Find where the given text appears and provide that cell's center as [X, Y] coordinate. 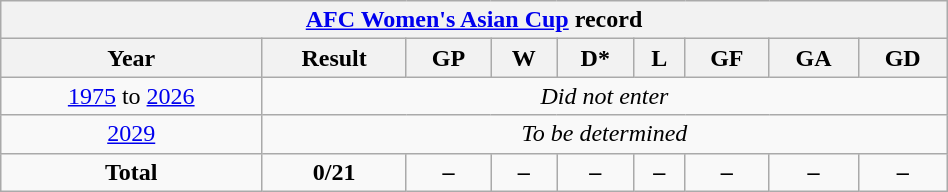
GF [727, 58]
D* [596, 58]
Year [132, 58]
1975 to 2026 [132, 96]
2029 [132, 134]
W [524, 58]
GP [448, 58]
Did not enter [605, 96]
GD [902, 58]
L [660, 58]
AFC Women's Asian Cup record [474, 20]
GA [814, 58]
Result [334, 58]
To be determined [605, 134]
0/21 [334, 172]
Total [132, 172]
